For the text-containing cell, return its midpoint in [X, Y] coordinate format. 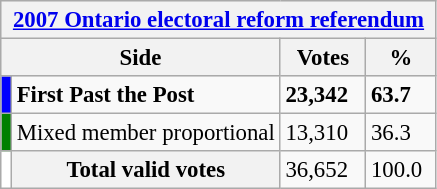
36.3 [402, 133]
% [402, 58]
Mixed member proportional [146, 133]
100.0 [402, 170]
63.7 [402, 95]
Side [140, 58]
23,342 [323, 95]
13,310 [323, 133]
First Past the Post [146, 95]
Votes [323, 58]
Total valid votes [146, 170]
36,652 [323, 170]
2007 Ontario electoral reform referendum [219, 20]
